For the text-containing cell, return its midpoint in [x, y] coordinate format. 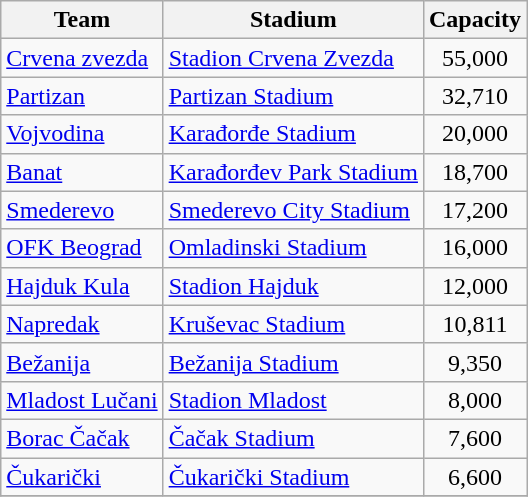
10,811 [474, 324]
Karađorđe Stadium [293, 134]
Stadium [293, 20]
Crvena zvezda [82, 58]
Karađorđev Park Stadium [293, 172]
OFK Beograd [82, 248]
12,000 [474, 286]
18,700 [474, 172]
Mladost Lučani [82, 400]
Čukarički Stadium [293, 477]
Hajduk Kula [82, 286]
Stadion Crvena Zvezda [293, 58]
Banat [82, 172]
Partizan Stadium [293, 96]
6,600 [474, 477]
Čukarički [82, 477]
Stadion Mladost [293, 400]
55,000 [474, 58]
20,000 [474, 134]
Team [82, 20]
9,350 [474, 362]
Čačak Stadium [293, 438]
16,000 [474, 248]
Smederevo City Stadium [293, 210]
Bežanija [82, 362]
Vojvodina [82, 134]
7,600 [474, 438]
Kruševac Stadium [293, 324]
Napredak [82, 324]
32,710 [474, 96]
Stadion Hajduk [293, 286]
17,200 [474, 210]
Smederevo [82, 210]
Omladinski Stadium [293, 248]
8,000 [474, 400]
Partizan [82, 96]
Capacity [474, 20]
Bežanija Stadium [293, 362]
Borac Čačak [82, 438]
